For the text-containing cell, return its midpoint in [x, y] coordinate format. 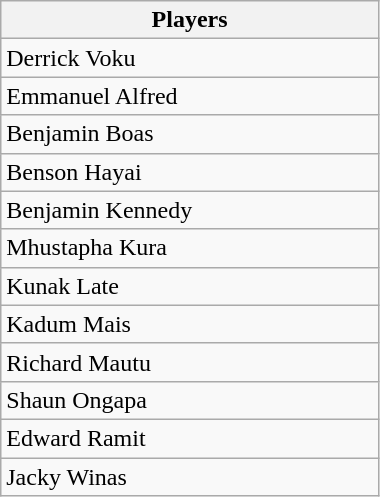
Edward Ramit [190, 438]
Benson Hayai [190, 172]
Players [190, 20]
Emmanuel Alfred [190, 96]
Kadum Mais [190, 324]
Shaun Ongapa [190, 400]
Benjamin Boas [190, 134]
Derrick Voku [190, 58]
Jacky Winas [190, 477]
Richard Mautu [190, 362]
Mhustapha Kura [190, 248]
Benjamin Kennedy [190, 210]
Kunak Late [190, 286]
